Return the (x, y) coordinate for the center point of the cell that contains the specified text.  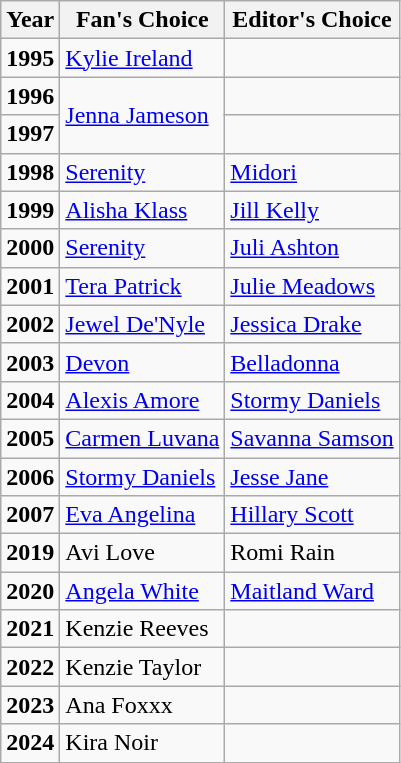
Savanna Samson (312, 438)
Jessica Drake (312, 324)
Belladonna (312, 362)
Kenzie Taylor (142, 667)
Devon (142, 362)
Kenzie Reeves (142, 629)
2001 (30, 286)
Eva Angelina (142, 515)
1995 (30, 58)
2022 (30, 667)
Juli Ashton (312, 248)
Julie Meadows (312, 286)
Alisha Klass (142, 210)
Fan's Choice (142, 20)
Jill Kelly (312, 210)
Hillary Scott (312, 515)
2021 (30, 629)
Angela White (142, 591)
2004 (30, 400)
2005 (30, 438)
Year (30, 20)
Jewel De'Nyle (142, 324)
Editor's Choice (312, 20)
2002 (30, 324)
2007 (30, 515)
2023 (30, 705)
1999 (30, 210)
Ana Foxxx (142, 705)
1998 (30, 172)
1996 (30, 96)
Carmen Luvana (142, 438)
2019 (30, 553)
2003 (30, 362)
Jenna Jameson (142, 115)
2020 (30, 591)
Romi Rain (312, 553)
Avi Love (142, 553)
Maitland Ward (312, 591)
2024 (30, 743)
2006 (30, 477)
Alexis Amore (142, 400)
1997 (30, 134)
2000 (30, 248)
Midori (312, 172)
Tera Patrick (142, 286)
Kira Noir (142, 743)
Kylie Ireland (142, 58)
Jesse Jane (312, 477)
